Pinpoint the cell where the given text exists, returning its (X, Y) midpoint coordinate. 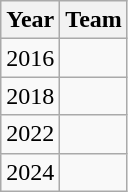
Year (30, 20)
Team (94, 20)
2022 (30, 134)
2024 (30, 172)
2018 (30, 96)
2016 (30, 58)
